Determine the [X, Y] coordinate at the center of the cell enclosing the given text.  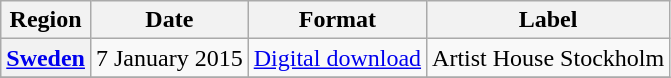
Region [46, 20]
Artist House Stockholm [548, 58]
Date [169, 20]
Digital download [337, 58]
Label [548, 20]
Format [337, 20]
Sweden [46, 58]
7 January 2015 [169, 58]
